Pinpoint the cell where the given text exists, returning its (X, Y) midpoint coordinate. 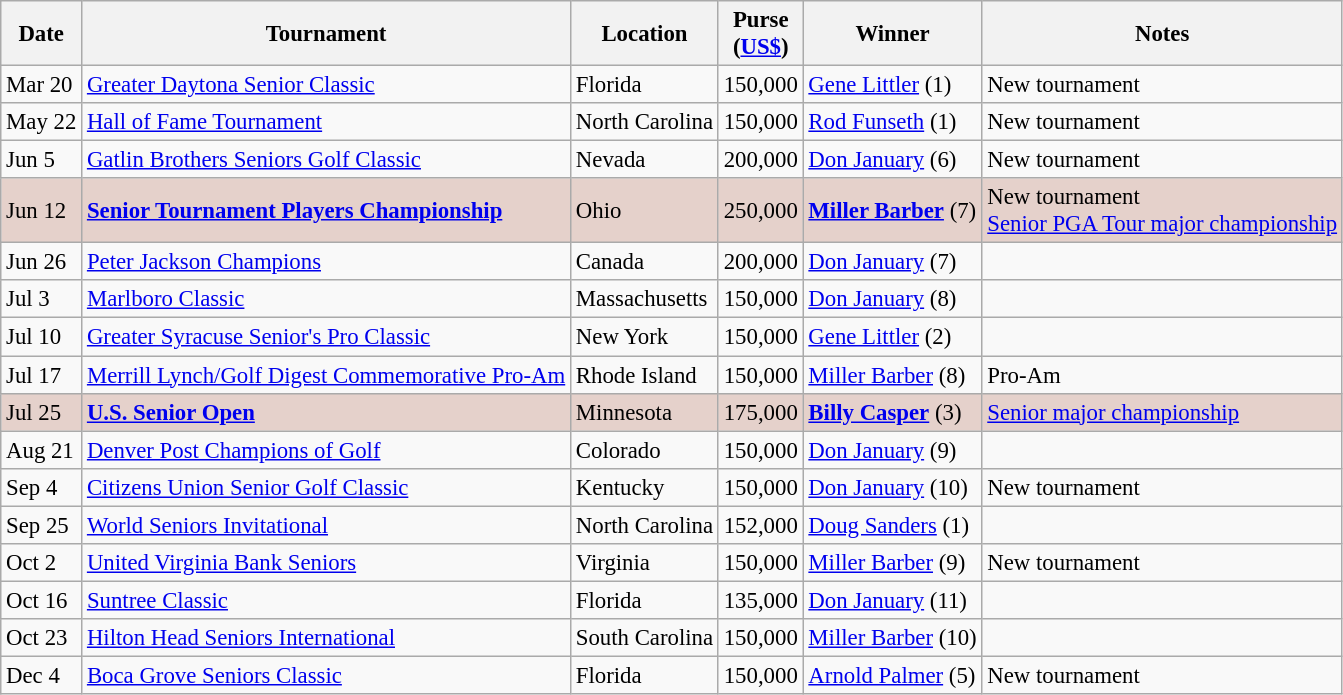
Peter Jackson Champions (326, 262)
South Carolina (645, 638)
Oct 16 (42, 600)
Kentucky (645, 487)
Miller Barber (7) (892, 210)
135,000 (760, 600)
250,000 (760, 210)
Location (645, 34)
United Virginia Bank Seniors (326, 563)
New York (645, 337)
May 22 (42, 122)
Rhode Island (645, 375)
Jun 12 (42, 210)
Canada (645, 262)
Miller Barber (9) (892, 563)
Aug 21 (42, 450)
Sep 4 (42, 487)
Jul 25 (42, 412)
Doug Sanders (1) (892, 525)
New tournamentSenior PGA Tour major championship (1162, 210)
Greater Syracuse Senior's Pro Classic (326, 337)
Colorado (645, 450)
Senior Tournament Players Championship (326, 210)
Dec 4 (42, 675)
Minnesota (645, 412)
U.S. Senior Open (326, 412)
World Seniors Invitational (326, 525)
Jul 17 (42, 375)
Denver Post Champions of Golf (326, 450)
Massachusetts (645, 299)
Tournament (326, 34)
175,000 (760, 412)
Oct 2 (42, 563)
Mar 20 (42, 85)
Don January (10) (892, 487)
Ohio (645, 210)
Merrill Lynch/Golf Digest Commemorative Pro-Am (326, 375)
Purse(US$) (760, 34)
Jun 26 (42, 262)
Notes (1162, 34)
Marlboro Classic (326, 299)
Date (42, 34)
Winner (892, 34)
Jun 5 (42, 160)
Don January (6) (892, 160)
Suntree Classic (326, 600)
Boca Grove Seniors Classic (326, 675)
Gene Littler (2) (892, 337)
Billy Casper (3) (892, 412)
Don January (11) (892, 600)
Virginia (645, 563)
Hilton Head Seniors International (326, 638)
Gene Littler (1) (892, 85)
Senior major championship (1162, 412)
152,000 (760, 525)
Gatlin Brothers Seniors Golf Classic (326, 160)
Pro-Am (1162, 375)
Miller Barber (8) (892, 375)
Jul 3 (42, 299)
Citizens Union Senior Golf Classic (326, 487)
Don January (7) (892, 262)
Arnold Palmer (5) (892, 675)
Rod Funseth (1) (892, 122)
Nevada (645, 160)
Hall of Fame Tournament (326, 122)
Jul 10 (42, 337)
Oct 23 (42, 638)
Don January (9) (892, 450)
Greater Daytona Senior Classic (326, 85)
Miller Barber (10) (892, 638)
Sep 25 (42, 525)
Don January (8) (892, 299)
